Capture the cell that displays the provided text and extract its (x, y) central coordinate. 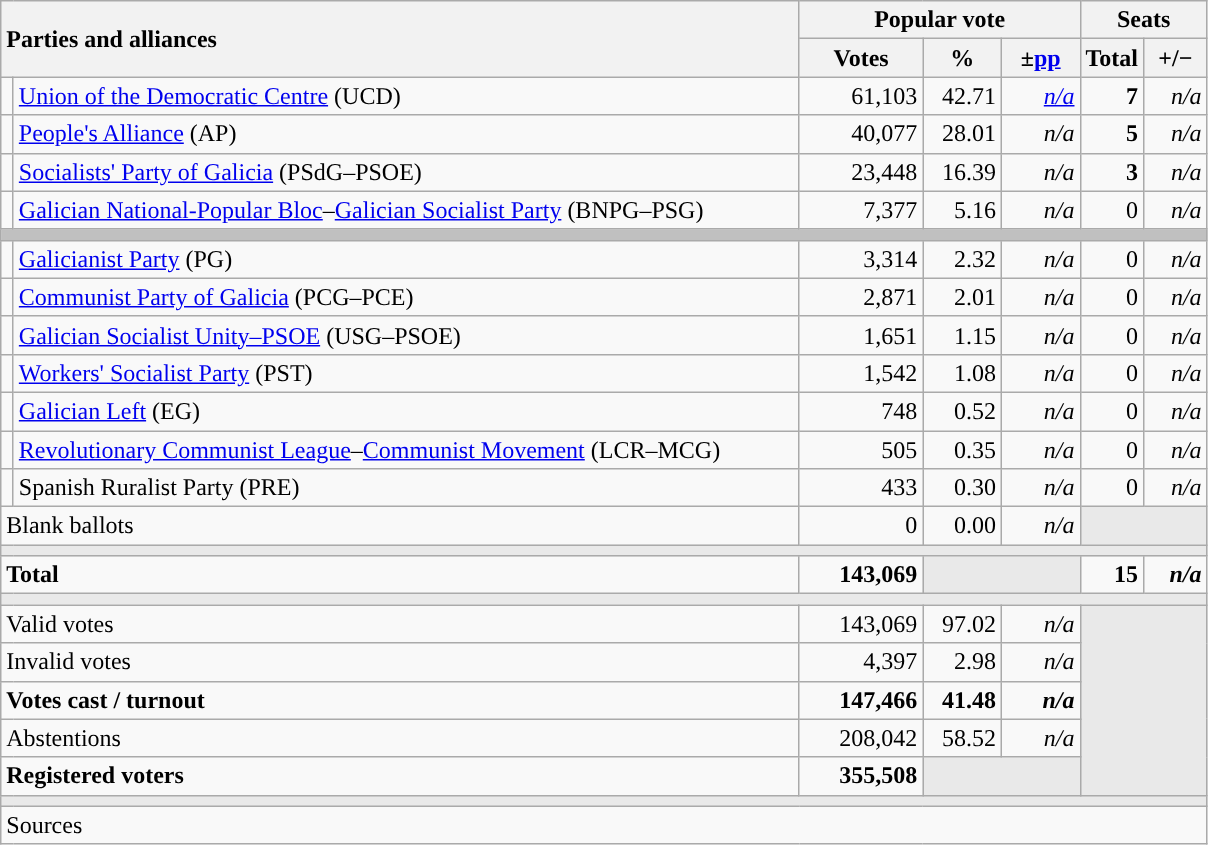
Sources (604, 825)
42.71 (962, 96)
1.15 (962, 335)
15 (1112, 575)
1,542 (861, 373)
505 (861, 449)
Galician Socialist Unity–PSOE (USG–PSOE) (406, 335)
28.01 (962, 134)
3,314 (861, 259)
Valid votes (400, 624)
Galicianist Party (PG) (406, 259)
Votes cast / turnout (400, 700)
7 (1112, 96)
0.00 (962, 526)
748 (861, 411)
% (962, 58)
Galician Left (EG) (406, 411)
Blank ballots (400, 526)
61,103 (861, 96)
Seats (1144, 20)
2.32 (962, 259)
41.48 (962, 700)
433 (861, 488)
5.16 (962, 210)
355,508 (861, 776)
5 (1112, 134)
40,077 (861, 134)
0.35 (962, 449)
People's Alliance (AP) (406, 134)
Communist Party of Galicia (PCG–PCE) (406, 297)
Workers' Socialist Party (PST) (406, 373)
Galician National-Popular Bloc–Galician Socialist Party (BNPG–PSG) (406, 210)
1,651 (861, 335)
16.39 (962, 172)
2.01 (962, 297)
4,397 (861, 662)
+/− (1176, 58)
Invalid votes (400, 662)
Union of the Democratic Centre (UCD) (406, 96)
Socialists' Party of Galicia (PSdG–PSOE) (406, 172)
0.30 (962, 488)
Popular vote (940, 20)
Abstentions (400, 738)
Registered voters (400, 776)
147,466 (861, 700)
0.52 (962, 411)
7,377 (861, 210)
Revolutionary Communist League–Communist Movement (LCR–MCG) (406, 449)
58.52 (962, 738)
±pp (1040, 58)
1.08 (962, 373)
3 (1112, 172)
23,448 (861, 172)
Parties and alliances (400, 39)
Votes (861, 58)
2,871 (861, 297)
Spanish Ruralist Party (PRE) (406, 488)
2.98 (962, 662)
208,042 (861, 738)
97.02 (962, 624)
